Search for the cell housing the specified text and yield its (X, Y) center coordinate. 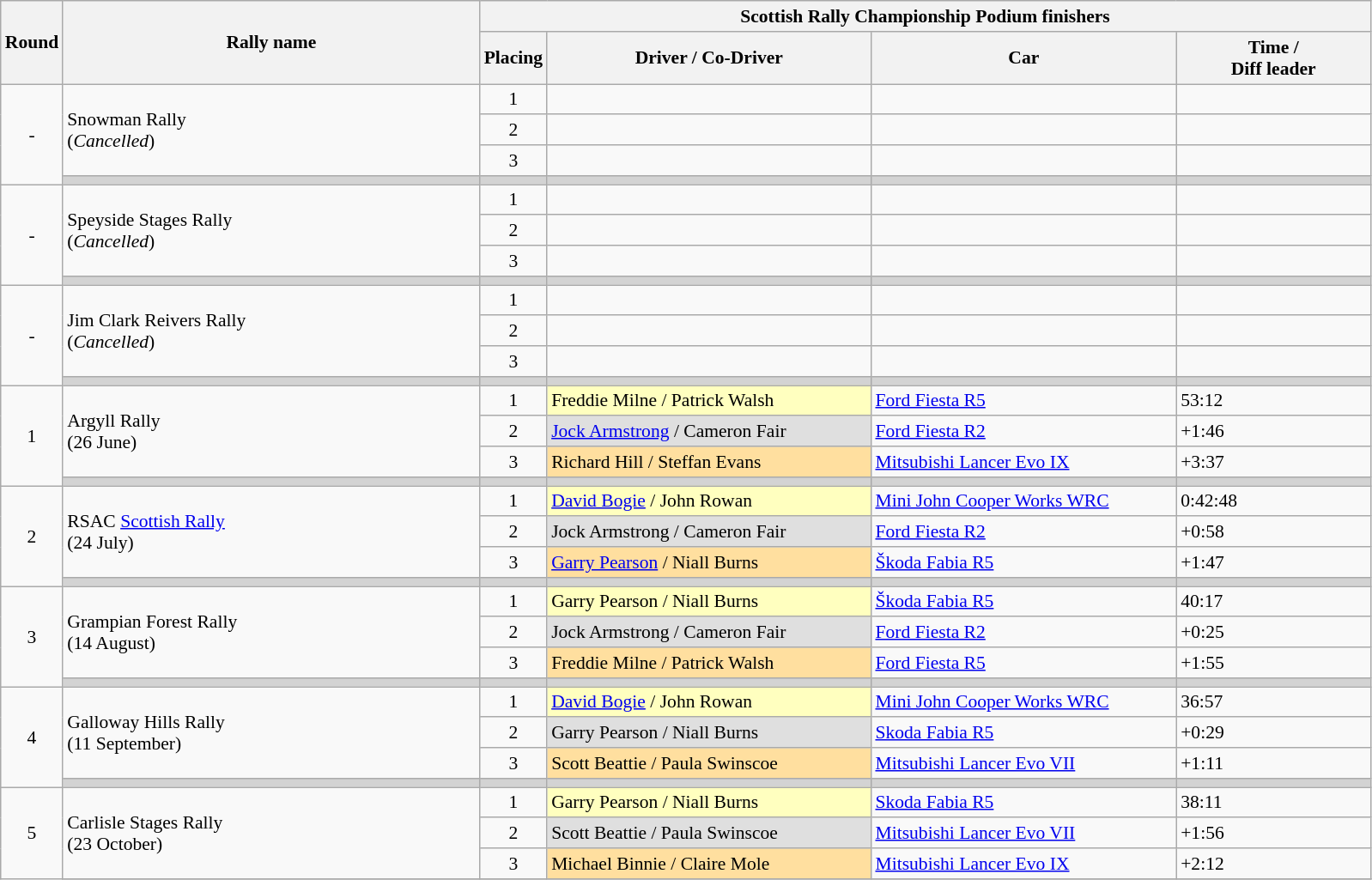
+1:11 (1273, 763)
Time /Diff leader (1273, 58)
53:12 (1273, 401)
+1:47 (1273, 562)
RSAC Scottish Rally(24 July) (271, 532)
38:11 (1273, 803)
4 (33, 737)
+3:37 (1273, 462)
Carlisle Stages Rally(23 October) (271, 833)
Placing (513, 58)
Speyside Stages Rally (Cancelled) (271, 230)
Car (1023, 58)
Scottish Rally Championship Podium finishers (926, 16)
Snowman Rally(Cancelled) (271, 130)
40:17 (1273, 602)
Argyll Rally(26 June) (271, 431)
+1:55 (1273, 663)
+1:46 (1273, 432)
Michael Binnie / Claire Mole (709, 864)
Grampian Forest Rally (14 August) (271, 632)
36:57 (1273, 702)
Round (33, 43)
5 (33, 833)
+2:12 (1273, 864)
Rally name (271, 43)
+0:58 (1273, 532)
Galloway Hills Rally (11 September) (271, 733)
Driver / Co-Driver (709, 58)
+0:25 (1273, 633)
Jim Clark Reivers Rally (Cancelled) (271, 331)
0:42:48 (1273, 501)
+0:29 (1273, 733)
Richard Hill / Steffan Evans (709, 462)
+1:56 (1273, 834)
